Return (X, Y) of the center of cell containing provided text 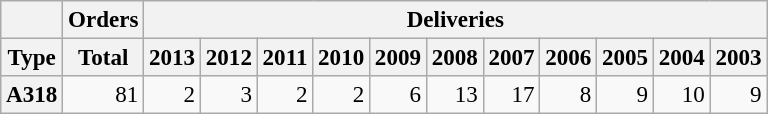
2005 (626, 58)
17 (512, 95)
2012 (228, 58)
2007 (512, 58)
Total (104, 58)
8 (568, 95)
2004 (682, 58)
2011 (285, 58)
3 (228, 95)
2010 (342, 58)
Type (32, 58)
Deliveries (456, 20)
2009 (398, 58)
2008 (454, 58)
2013 (172, 58)
81 (104, 95)
A318 (32, 95)
2006 (568, 58)
13 (454, 95)
10 (682, 95)
2003 (738, 58)
6 (398, 95)
Orders (104, 20)
